Return the [X, Y] coordinate for the center point of the cell that contains the specified text.  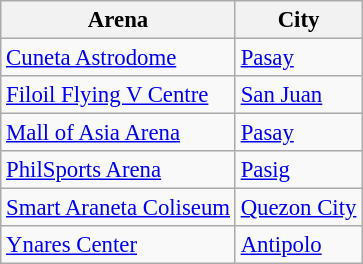
Ynares Center [118, 245]
Cuneta Astrodome [118, 58]
Arena [118, 20]
PhilSports Arena [118, 170]
San Juan [298, 95]
Mall of Asia Arena [118, 133]
Filoil Flying V Centre [118, 95]
Antipolo [298, 245]
Smart Araneta Coliseum [118, 208]
Quezon City [298, 208]
Pasig [298, 170]
City [298, 20]
